Pinpoint the cell where the given text exists, returning its (x, y) midpoint coordinate. 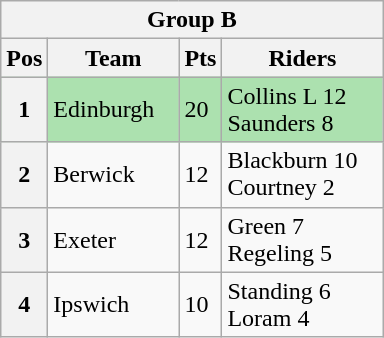
Team (114, 58)
Ipswich (114, 304)
10 (200, 304)
Standing 6Loram 4 (302, 304)
Blackburn 10Courtney 2 (302, 174)
Edinburgh (114, 110)
1 (24, 110)
Collins L 12Saunders 8 (302, 110)
4 (24, 304)
20 (200, 110)
Pos (24, 58)
2 (24, 174)
Pts (200, 58)
Riders (302, 58)
Berwick (114, 174)
Group B (192, 20)
Green 7Regeling 5 (302, 240)
3 (24, 240)
Exeter (114, 240)
